Return [x, y] of the center of cell containing provided text 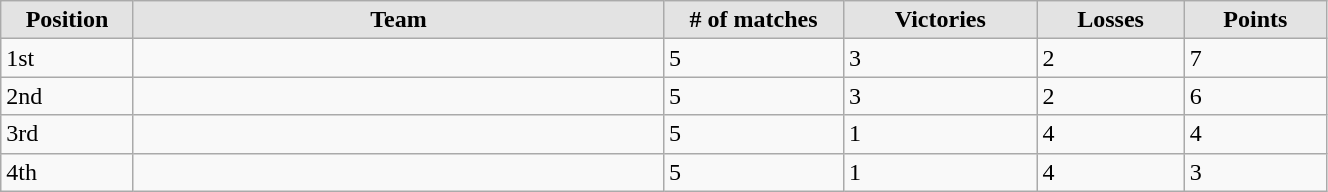
Victories [940, 20]
Position [68, 20]
1st [68, 58]
Points [1255, 20]
# of matches [754, 20]
4th [68, 172]
2nd [68, 96]
7 [1255, 58]
3rd [68, 134]
6 [1255, 96]
Team [398, 20]
Losses [1110, 20]
